Locate the cell with the specified text and output its (x, y) center coordinate. 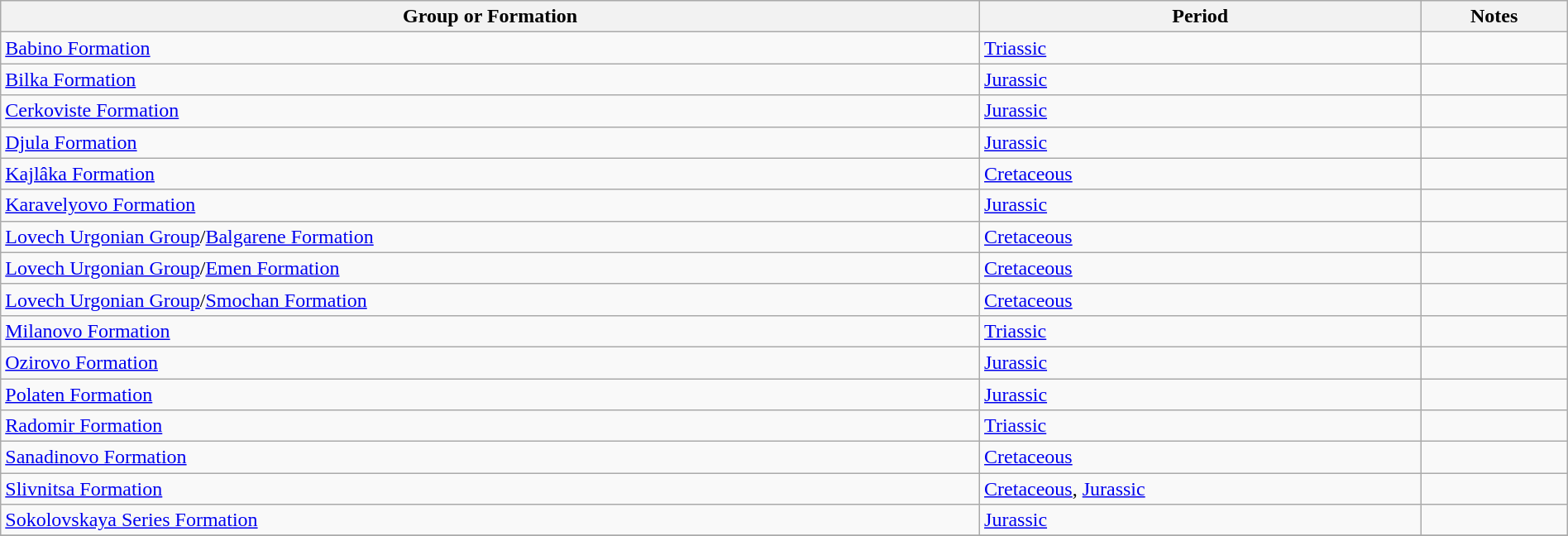
Djula Formation (490, 142)
Radomir Formation (490, 426)
Babino Formation (490, 48)
Karavelyovo Formation (490, 205)
Cretaceous, Jurassic (1201, 489)
Group or Formation (490, 17)
Sanadinovo Formation (490, 457)
Cerkoviste Formation (490, 111)
Polaten Formation (490, 395)
Bilka Formation (490, 79)
Slivnitsa Formation (490, 489)
Kajlâka Formation (490, 174)
Lovech Urgonian Group/Emen Formation (490, 268)
Lovech Urgonian Group/Smochan Formation (490, 299)
Ozirovo Formation (490, 362)
Lovech Urgonian Group/Balgarene Formation (490, 237)
Period (1201, 17)
Sokolovskaya Series Formation (490, 520)
Milanovo Formation (490, 331)
Notes (1494, 17)
